Return the (x, y) coordinate for the center point of the cell that contains the specified text.  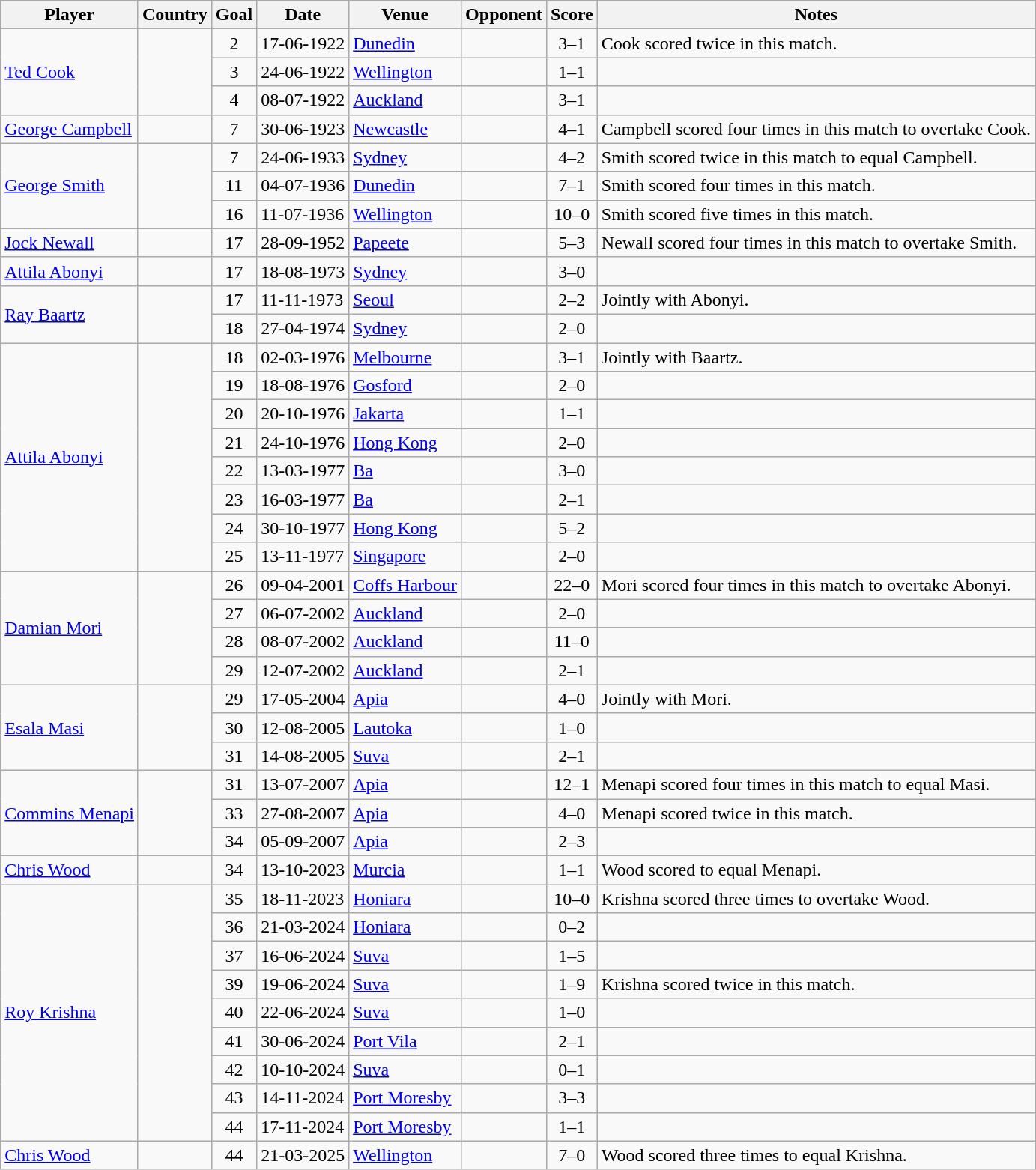
5–3 (572, 243)
0–1 (572, 1070)
36 (234, 927)
Smith scored twice in this match to equal Campbell. (816, 157)
5–2 (572, 528)
30-06-1923 (303, 129)
20-10-1976 (303, 414)
7–0 (572, 1155)
41 (234, 1041)
06-07-2002 (303, 613)
16-06-2024 (303, 956)
Campbell scored four times in this match to overtake Cook. (816, 129)
14-11-2024 (303, 1098)
11-11-1973 (303, 300)
13-10-2023 (303, 870)
39 (234, 984)
Smith scored four times in this match. (816, 186)
10-10-2024 (303, 1070)
37 (234, 956)
George Smith (70, 186)
11 (234, 186)
Cook scored twice in this match. (816, 43)
Papeete (405, 243)
08-07-1922 (303, 100)
2–3 (572, 842)
20 (234, 414)
Seoul (405, 300)
Krishna scored three times to overtake Wood. (816, 899)
Roy Krishna (70, 1013)
18-11-2023 (303, 899)
28 (234, 642)
12–1 (572, 784)
Jointly with Baartz. (816, 357)
Wood scored three times to equal Krishna. (816, 1155)
3 (234, 72)
Murcia (405, 870)
Goal (234, 15)
16-03-1977 (303, 500)
Venue (405, 15)
05-09-2007 (303, 842)
27-08-2007 (303, 813)
Ray Baartz (70, 314)
Menapi scored twice in this match. (816, 813)
Melbourne (405, 357)
17-11-2024 (303, 1127)
Newcastle (405, 129)
11-07-1936 (303, 214)
30-10-1977 (303, 528)
24-10-1976 (303, 443)
42 (234, 1070)
Ted Cook (70, 72)
Gosford (405, 386)
Date (303, 15)
22-06-2024 (303, 1013)
George Campbell (70, 129)
26 (234, 585)
21-03-2024 (303, 927)
13-03-1977 (303, 471)
24-06-1933 (303, 157)
Coffs Harbour (405, 585)
3–3 (572, 1098)
Esala Masi (70, 727)
22 (234, 471)
17-06-1922 (303, 43)
0–2 (572, 927)
21-03-2025 (303, 1155)
14-08-2005 (303, 756)
2 (234, 43)
Commins Menapi (70, 813)
08-07-2002 (303, 642)
25 (234, 557)
Jointly with Mori. (816, 699)
30-06-2024 (303, 1041)
13-11-1977 (303, 557)
13-07-2007 (303, 784)
22–0 (572, 585)
18-08-1973 (303, 271)
12-08-2005 (303, 727)
2–2 (572, 300)
Wood scored to equal Menapi. (816, 870)
21 (234, 443)
Menapi scored four times in this match to equal Masi. (816, 784)
Smith scored five times in this match. (816, 214)
17-05-2004 (303, 699)
02-03-1976 (303, 357)
43 (234, 1098)
11–0 (572, 642)
24-06-1922 (303, 72)
40 (234, 1013)
19-06-2024 (303, 984)
Damian Mori (70, 628)
19 (234, 386)
04-07-1936 (303, 186)
09-04-2001 (303, 585)
Jock Newall (70, 243)
4–2 (572, 157)
4–1 (572, 129)
Country (175, 15)
Notes (816, 15)
1–5 (572, 956)
Score (572, 15)
23 (234, 500)
18-08-1976 (303, 386)
Port Vila (405, 1041)
Mori scored four times in this match to overtake Abonyi. (816, 585)
Jointly with Abonyi. (816, 300)
24 (234, 528)
Lautoka (405, 727)
Player (70, 15)
27-04-1974 (303, 328)
28-09-1952 (303, 243)
Opponent (504, 15)
27 (234, 613)
16 (234, 214)
7–1 (572, 186)
12-07-2002 (303, 670)
Jakarta (405, 414)
Singapore (405, 557)
33 (234, 813)
30 (234, 727)
Krishna scored twice in this match. (816, 984)
4 (234, 100)
Newall scored four times in this match to overtake Smith. (816, 243)
1–9 (572, 984)
35 (234, 899)
